Extract the [x, y] coordinate from the center of the cell holding the provided text.  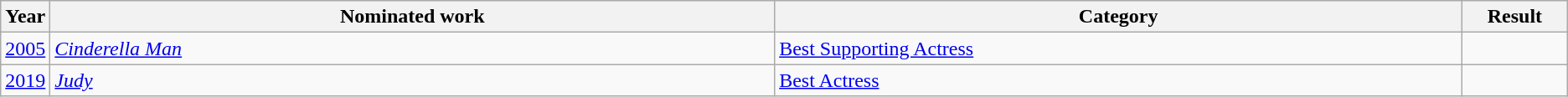
2019 [25, 80]
Category [1119, 17]
Result [1515, 17]
2005 [25, 48]
Best Actress [1119, 80]
Best Supporting Actress [1119, 48]
Cinderella Man [412, 48]
Judy [412, 80]
Nominated work [412, 17]
Year [25, 17]
